Determine the [x, y] coordinate at the center of the cell enclosing the given text.  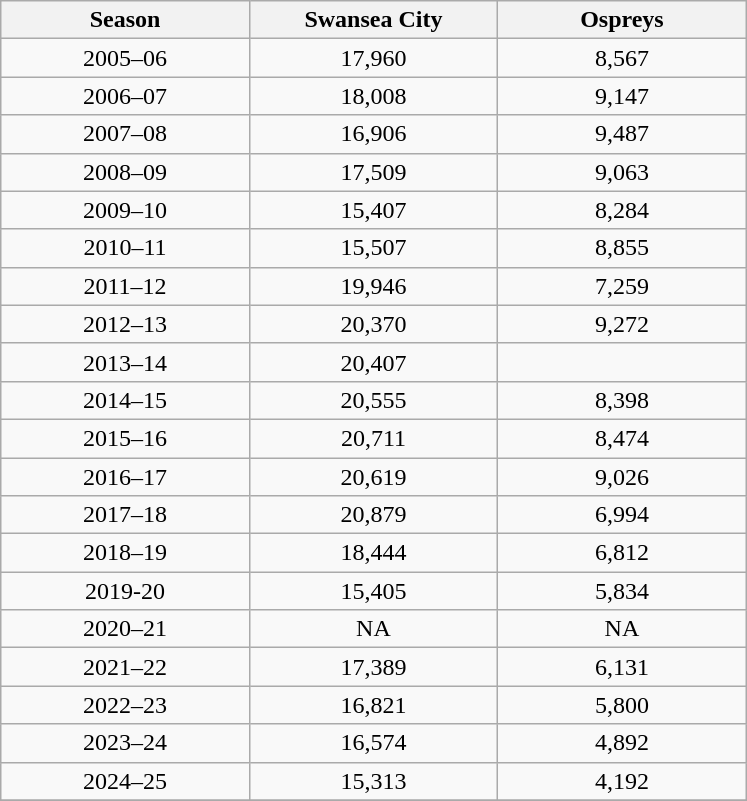
9,487 [622, 134]
20,711 [373, 438]
2024–25 [125, 781]
2014–15 [125, 400]
2015–16 [125, 438]
9,063 [622, 172]
8,567 [622, 58]
2017–18 [125, 515]
5,800 [622, 705]
20,879 [373, 515]
15,407 [373, 210]
6,812 [622, 553]
9,272 [622, 324]
2019-20 [125, 591]
19,946 [373, 286]
15,313 [373, 781]
8,855 [622, 248]
5,834 [622, 591]
Swansea City [373, 20]
6,131 [622, 667]
4,892 [622, 743]
Ospreys [622, 20]
2020–21 [125, 629]
16,906 [373, 134]
2005–06 [125, 58]
2007–08 [125, 134]
15,507 [373, 248]
2012–13 [125, 324]
8,474 [622, 438]
2021–22 [125, 667]
20,555 [373, 400]
2022–23 [125, 705]
4,192 [622, 781]
8,284 [622, 210]
7,259 [622, 286]
2016–17 [125, 477]
Season [125, 20]
2013–14 [125, 362]
15,405 [373, 591]
18,008 [373, 96]
2006–07 [125, 96]
2009–10 [125, 210]
16,574 [373, 743]
17,960 [373, 58]
2018–19 [125, 553]
2023–24 [125, 743]
9,147 [622, 96]
17,389 [373, 667]
2010–11 [125, 248]
17,509 [373, 172]
8,398 [622, 400]
16,821 [373, 705]
20,619 [373, 477]
18,444 [373, 553]
2008–09 [125, 172]
9,026 [622, 477]
6,994 [622, 515]
20,370 [373, 324]
20,407 [373, 362]
2011–12 [125, 286]
